Pinpoint the cell where the given text exists, returning its (X, Y) midpoint coordinate. 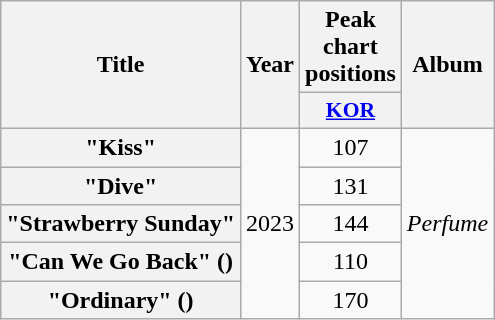
"Ordinary" () (121, 300)
110 (351, 262)
"Dive" (121, 185)
144 (351, 224)
2023 (270, 223)
131 (351, 185)
107 (351, 147)
"Can We Go Back" () (121, 262)
Title (121, 65)
170 (351, 300)
"Kiss" (121, 147)
"Strawberry Sunday" (121, 224)
KOR (351, 111)
Peak chart positions (351, 47)
Album (447, 65)
Year (270, 65)
Perfume (447, 223)
